Detect which cell encompasses the target text, then output its (X, Y) center coordinate. 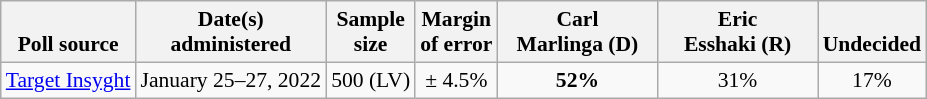
Undecided (872, 32)
EricEsshaki (R) (738, 32)
500 (LV) (370, 80)
Poll source (68, 32)
Date(s)administered (230, 32)
Samplesize (370, 32)
17% (872, 80)
± 4.5% (456, 80)
January 25–27, 2022 (230, 80)
52% (577, 80)
31% (738, 80)
Target Insyght (68, 80)
Marginof error (456, 32)
CarlMarlinga (D) (577, 32)
